Return [X, Y] of the center of cell containing provided text 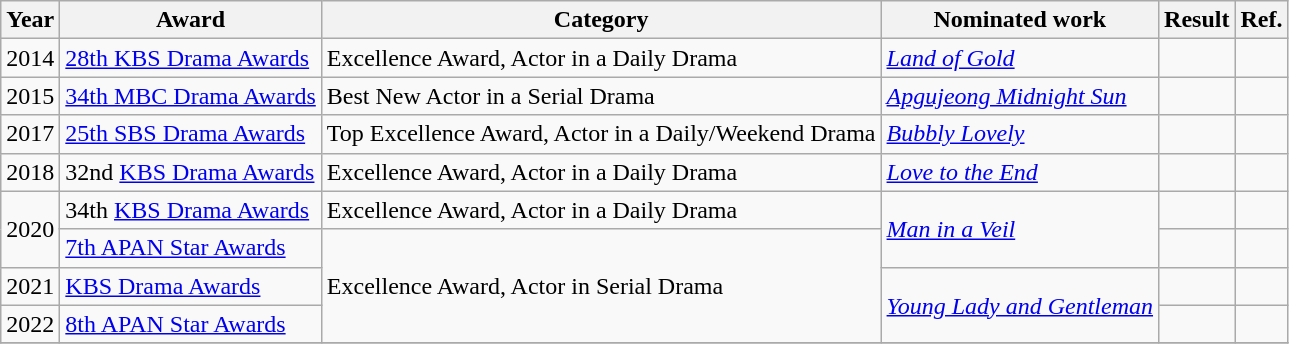
7th APAN Star Awards [191, 248]
Best New Actor in a Serial Drama [601, 96]
2017 [30, 134]
Bubbly Lovely [1020, 134]
Apgujeong Midnight Sun [1020, 96]
25th SBS Drama Awards [191, 134]
KBS Drama Awards [191, 286]
Result [1197, 20]
Ref. [1262, 20]
Award [191, 20]
2020 [30, 229]
Love to the End [1020, 172]
8th APAN Star Awards [191, 324]
2018 [30, 172]
Nominated work [1020, 20]
Young Lady and Gentleman [1020, 305]
Land of Gold [1020, 58]
Excellence Award, Actor in Serial Drama [601, 286]
2022 [30, 324]
2021 [30, 286]
Man in a Veil [1020, 229]
2014 [30, 58]
28th KBS Drama Awards [191, 58]
Top Excellence Award, Actor in a Daily/Weekend Drama [601, 134]
Year [30, 20]
34th MBC Drama Awards [191, 96]
Category [601, 20]
32nd KBS Drama Awards [191, 172]
34th KBS Drama Awards [191, 210]
2015 [30, 96]
